Provide the [X, Y] coordinate of the cell's center where the given text is located.  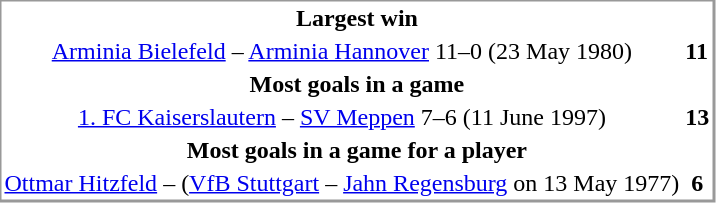
Most goals in a game for a player [358, 150]
1. FC Kaiserslautern – SV Meppen 7–6 (11 June 1997) [342, 116]
13 [697, 116]
Ottmar Hitzfeld – (VfB Stuttgart – Jahn Regensburg on 13 May 1977) [342, 182]
11 [697, 50]
Largest win [358, 18]
Most goals in a game [358, 84]
Arminia Bielefeld – Arminia Hannover 11–0 (23 May 1980) [342, 50]
6 [697, 182]
